Locate the cell with the specified text and output its [x, y] center coordinate. 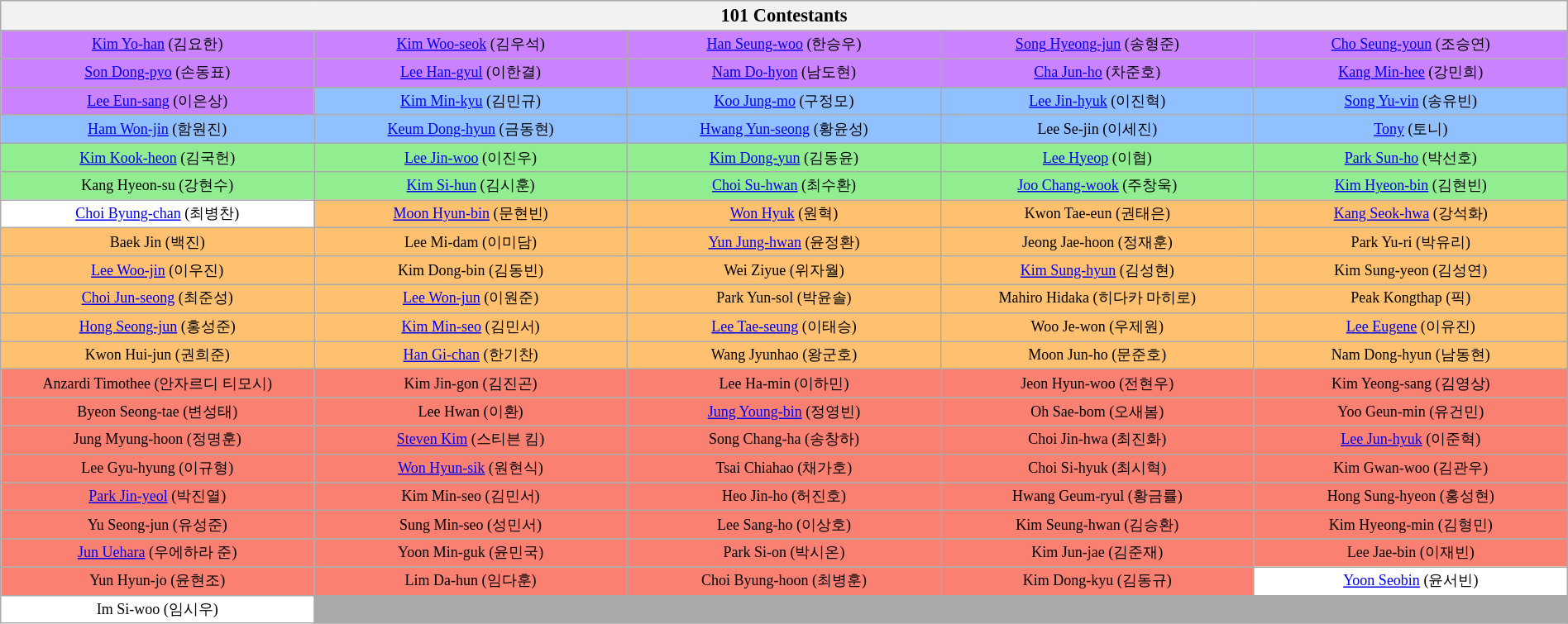
Moon Jun-ho (문준호) [1097, 355]
Nam Dong-hyun (남동현) [1411, 355]
Kim Min-kyu (김민규) [471, 101]
Steven Kim (스티븐 킴) [471, 440]
Lee Se-jin (이세진) [1097, 129]
Kwon Tae-eun (권태은) [1097, 214]
Nam Do-hyon (남도현) [784, 73]
Baek Jin (백진) [157, 242]
Oh Sae-bom (오새봄) [1097, 412]
Kim Yeong-sang (김영상) [1411, 383]
Yoon Min-guk (윤민국) [471, 553]
Lee Hwan (이환) [471, 412]
Kim Kook-heon (김국헌) [157, 157]
Kim Sung-yeon (김성연) [1411, 270]
Choi Byung-chan (최병찬) [157, 214]
Lee Jae-bin (이재빈) [1411, 553]
Won Hyun-sik (원현식) [471, 468]
Jun Uehara (우에하라 준) [157, 553]
Kim Dong-yun (김동윤) [784, 157]
Kim Gwan-woo (김관우) [1411, 468]
Park Sun-ho (박선호) [1411, 157]
Kim Hyeon-bin (김현빈) [1411, 186]
Koo Jung-mo (구정모) [784, 101]
Kang Min-hee (강민희) [1411, 73]
Choi Jun-seong (최준성) [157, 298]
Han Seung-woo (한승우) [784, 45]
Kim Seung-hwan (김승환) [1097, 525]
Kang Seok-hwa (강석화) [1411, 214]
Lee Han-gyul (이한결) [471, 73]
Moon Hyun-bin (문현빈) [471, 214]
Choi Byung-hoon (최병훈) [784, 581]
Kang Hyeon-su (강현수) [157, 186]
101 Contestants [784, 16]
Choi Si-hyuk (최시혁) [1097, 468]
Cho Seung-youn (조승연) [1411, 45]
Lee Jin-hyuk (이진혁) [1097, 101]
Joo Chang-wook (주창욱) [1097, 186]
Lee Won-jun (이원준) [471, 298]
Lee Gyu-hyung (이규형) [157, 468]
Yun Jung-hwan (윤정환) [784, 242]
Park Yun-sol (박윤솔) [784, 298]
Kim Jun-jae (김준재) [1097, 553]
Lee Eugene (이유진) [1411, 326]
Cha Jun-ho (차준호) [1097, 73]
Sung Min-seo (성민서) [471, 525]
Lee Hyeop (이협) [1097, 157]
Song Hyeong-jun (송형준) [1097, 45]
Keum Dong-hyun (금동현) [471, 129]
Im Si-woo (임시우) [157, 609]
Jeong Jae-hoon (정재훈) [1097, 242]
Song Yu-vin (송유빈) [1411, 101]
Anzardi Timothee (안자르디 티모시) [157, 383]
Hwang Yun-seong (황윤성) [784, 129]
Tsai Chiahao (채가호) [784, 468]
Heo Jin-ho (허진호) [784, 497]
Kim Dong-kyu (김동규) [1097, 581]
Kim Yo-han (김요한) [157, 45]
Jung Myung-hoon (정명훈) [157, 440]
Byeon Seong-tae (변성태) [157, 412]
Choi Su-hwan (최수환) [784, 186]
Kim Sung-hyun (김성현) [1097, 270]
Yoon Seobin (윤서빈) [1411, 581]
Jeon Hyun-woo (전현우) [1097, 383]
Lee Tae-seung (이태승) [784, 326]
Mahiro Hidaka (히다카 마히로) [1097, 298]
Yun Hyun-jo (윤현조) [157, 581]
Park Si-on (박시온) [784, 553]
Woo Je-won (우제원) [1097, 326]
Lee Sang-ho (이상호) [784, 525]
Lee Eun-sang (이은상) [157, 101]
Hwang Geum-ryul (황금률) [1097, 497]
Choi Jin-hwa (최진화) [1097, 440]
Won Hyuk (원혁) [784, 214]
Wang Jyunhao (왕군호) [784, 355]
Park Jin-yeol (박진열) [157, 497]
Kwon Hui-jun (권희준) [157, 355]
Lee Jin-woo (이진우) [471, 157]
Lee Ha-min (이하민) [784, 383]
Park Yu-ri (박유리) [1411, 242]
Lim Da-hun (임다훈) [471, 581]
Wei Ziyue (위자월) [784, 270]
Kim Woo-seok (김우석) [471, 45]
Lee Woo-jin (이우진) [157, 270]
Kim Hyeong-min (김형민) [1411, 525]
Hong Sung-hyeon (홍성현) [1411, 497]
Hong Seong-jun (홍성준) [157, 326]
Lee Jun-hyuk (이준혁) [1411, 440]
Kim Dong-bin (김동빈) [471, 270]
Son Dong-pyo (손동표) [157, 73]
Yu Seong-jun (유성준) [157, 525]
Ham Won-jin (함원진) [157, 129]
Kim Jin-gon (김진곤) [471, 383]
Lee Mi-dam (이미담) [471, 242]
Kim Si-hun (김시훈) [471, 186]
Yoo Geun-min (유건민) [1411, 412]
Peak Kongthap (픽) [1411, 298]
Tony (토니) [1411, 129]
Jung Young-bin (정영빈) [784, 412]
Han Gi-chan (한기찬) [471, 355]
Song Chang-ha (송창하) [784, 440]
